Extract the [X, Y] coordinate from the center of the cell holding the provided text.  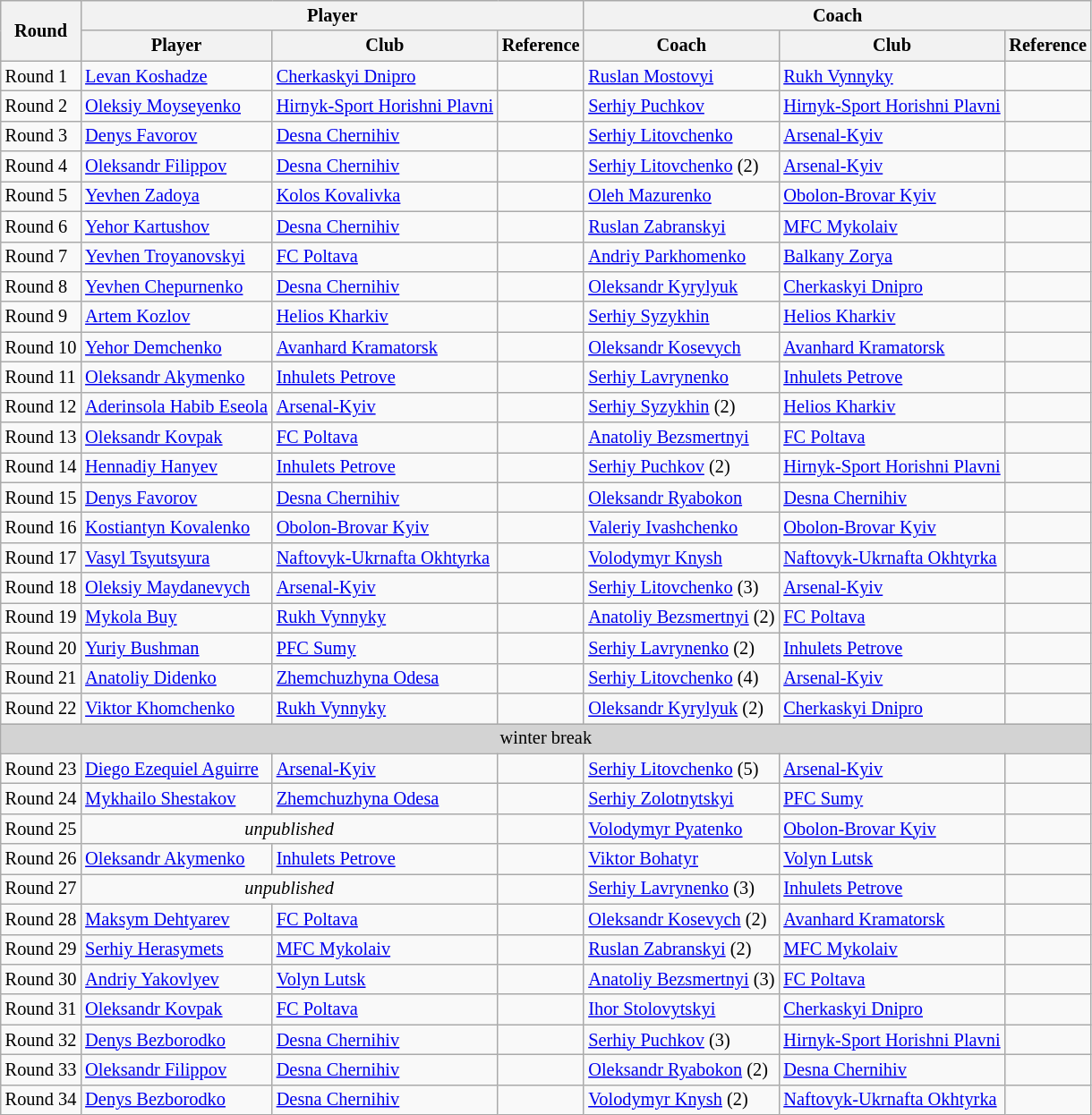
Anatoliy Bezsmertnyi [681, 438]
Yevhen Chepurnenko [176, 286]
Oleksandr Kosevych [681, 347]
Round 8 [41, 286]
Round 14 [41, 467]
Serhiy Litovchenko (3) [681, 588]
Anatoliy Bezsmertnyi (3) [681, 979]
Round 16 [41, 527]
Yevhen Troyanovskyi [176, 257]
Round [41, 30]
Volodymyr Knysh (2) [681, 1100]
Yuriy Bushman [176, 648]
Serhiy Litovchenko (4) [681, 678]
Aderinsola Habib Eseola [176, 407]
Oleksiy Maydanevych [176, 588]
Round 13 [41, 438]
Round 31 [41, 1009]
Viktor Bohatyr [681, 859]
Serhiy Syzykhin (2) [681, 407]
Oleksandr Kosevych (2) [681, 919]
Round 19 [41, 617]
Anatoliy Didenko [176, 678]
Round 25 [41, 829]
Volodymyr Knysh [681, 557]
Maksym Dehtyarev [176, 919]
Serhiy Syzykhin [681, 317]
Serhiy Lavrynenko [681, 377]
Kolos Kovalivka [385, 196]
Mykola Buy [176, 617]
Yehor Demchenko [176, 347]
Round 24 [41, 798]
Round 26 [41, 859]
Round 6 [41, 226]
Hennadiy Hanyev [176, 467]
Round 28 [41, 919]
Ruslan Zabranskyi (2) [681, 949]
Serhiy Puchkov (2) [681, 467]
Artem Kozlov [176, 317]
Volodymyr Pyatenko [681, 829]
Oleksandr Kyrylyuk (2) [681, 708]
Round 17 [41, 557]
Oleksandr Kyrylyuk [681, 286]
Serhiy Puchkov [681, 106]
Round 3 [41, 136]
Oleksandr Ryabokon [681, 498]
winter break [546, 738]
Balkany Zorya [892, 257]
Round 22 [41, 708]
Serhiy Litovchenko [681, 136]
Kostiantyn Kovalenko [176, 527]
Round 7 [41, 257]
Andriy Yakovlyev [176, 979]
Serhiy Lavrynenko (2) [681, 648]
Round 18 [41, 588]
Round 21 [41, 678]
Round 4 [41, 166]
Vasyl Tsyutsyura [176, 557]
Diego Ezequiel Aguirre [176, 769]
Serhiy Zolotnytskyi [681, 798]
Round 5 [41, 196]
Round 15 [41, 498]
Levan Koshadze [176, 76]
Yevhen Zadoya [176, 196]
Serhiy Litovchenko (5) [681, 769]
Anatoliy Bezsmertnyi (2) [681, 617]
Round 1 [41, 76]
Oleksandr Ryabokon (2) [681, 1069]
Serhiy Lavrynenko (3) [681, 889]
Round 30 [41, 979]
Round 33 [41, 1069]
Round 10 [41, 347]
Round 29 [41, 949]
Round 2 [41, 106]
Mykhailo Shestakov [176, 798]
Ruslan Mostovyi [681, 76]
Round 9 [41, 317]
Ihor Stolovytskyi [681, 1009]
Round 32 [41, 1040]
Serhiy Litovchenko (2) [681, 166]
Round 34 [41, 1100]
Round 12 [41, 407]
Ruslan Zabranskyi [681, 226]
Viktor Khomchenko [176, 708]
Round 27 [41, 889]
Oleksiy Moyseyenko [176, 106]
Valeriy Ivashchenko [681, 527]
Round 11 [41, 377]
Serhiy Puchkov (3) [681, 1040]
Andriy Parkhomenko [681, 257]
Yehor Kartushov [176, 226]
Round 20 [41, 648]
Oleh Mazurenko [681, 196]
Round 23 [41, 769]
Serhiy Herasymets [176, 949]
